Extract the (x, y) coordinate from the center of the cell holding the provided text.  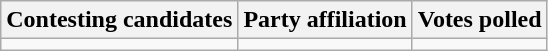
Contesting candidates (120, 20)
Party affiliation (325, 20)
Votes polled (480, 20)
